Search for the cell housing the specified text and yield its [x, y] center coordinate. 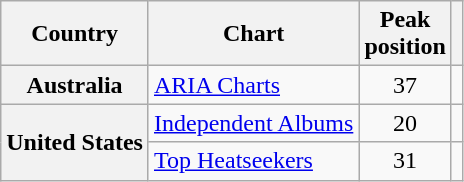
20 [405, 123]
ARIA Charts [253, 85]
United States [75, 142]
Country [75, 34]
Independent Albums [253, 123]
31 [405, 161]
Chart [253, 34]
Top Heatseekers [253, 161]
Peakposition [405, 34]
37 [405, 85]
Australia [75, 85]
